Identify which cell holds the provided text, then report its (x, y) central coordinate. 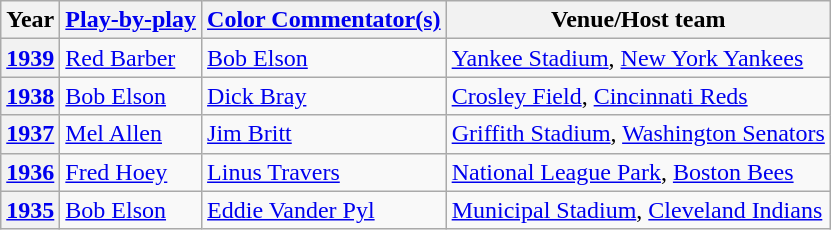
Play-by-play (131, 20)
Venue/Host team (638, 20)
1938 (30, 96)
National League Park, Boston Bees (638, 172)
Fred Hoey (131, 172)
Yankee Stadium, New York Yankees (638, 58)
1935 (30, 210)
Jim Britt (324, 134)
Eddie Vander Pyl (324, 210)
Municipal Stadium, Cleveland Indians (638, 210)
Griffith Stadium, Washington Senators (638, 134)
Linus Travers (324, 172)
Red Barber (131, 58)
1936 (30, 172)
Color Commentator(s) (324, 20)
1939 (30, 58)
Year (30, 20)
Mel Allen (131, 134)
1937 (30, 134)
Dick Bray (324, 96)
Crosley Field, Cincinnati Reds (638, 96)
